Return the [x, y] coordinate for the center point of the cell that contains the specified text.  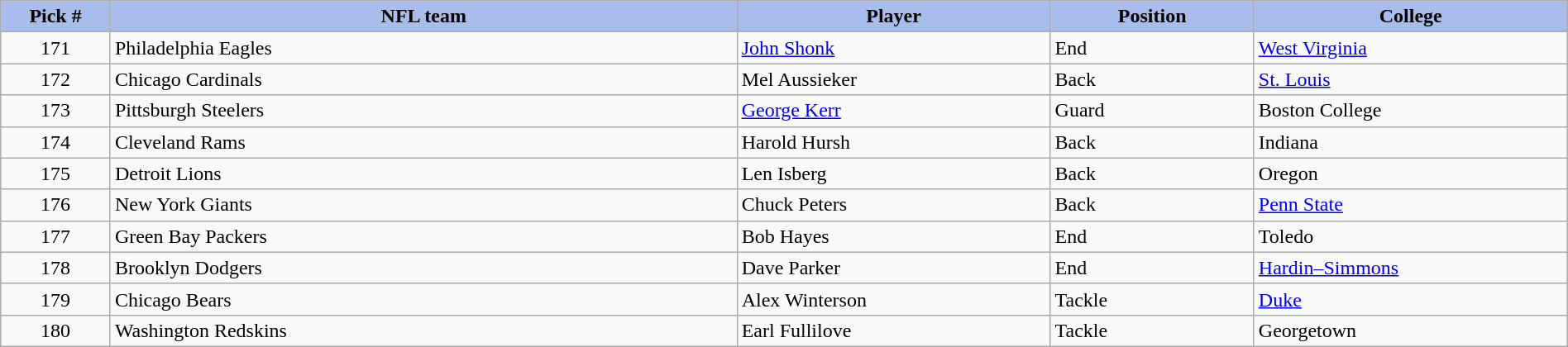
Pittsburgh Steelers [423, 111]
Green Bay Packers [423, 236]
West Virginia [1411, 48]
Penn State [1411, 205]
Pick # [56, 17]
171 [56, 48]
Chicago Bears [423, 299]
George Kerr [893, 111]
Player [893, 17]
College [1411, 17]
Len Isberg [893, 173]
178 [56, 268]
Brooklyn Dodgers [423, 268]
Dave Parker [893, 268]
Bob Hayes [893, 236]
Toledo [1411, 236]
John Shonk [893, 48]
Guard [1152, 111]
Boston College [1411, 111]
Alex Winterson [893, 299]
Cleveland Rams [423, 142]
Mel Aussieker [893, 79]
177 [56, 236]
Earl Fullilove [893, 330]
Duke [1411, 299]
175 [56, 173]
Indiana [1411, 142]
Georgetown [1411, 330]
174 [56, 142]
Hardin–Simmons [1411, 268]
179 [56, 299]
172 [56, 79]
173 [56, 111]
176 [56, 205]
Oregon [1411, 173]
Position [1152, 17]
Harold Hursh [893, 142]
NFL team [423, 17]
180 [56, 330]
Philadelphia Eagles [423, 48]
Washington Redskins [423, 330]
Chicago Cardinals [423, 79]
Chuck Peters [893, 205]
Detroit Lions [423, 173]
St. Louis [1411, 79]
New York Giants [423, 205]
